Provide the [X, Y] coordinate of the cell's center where the given text is located.  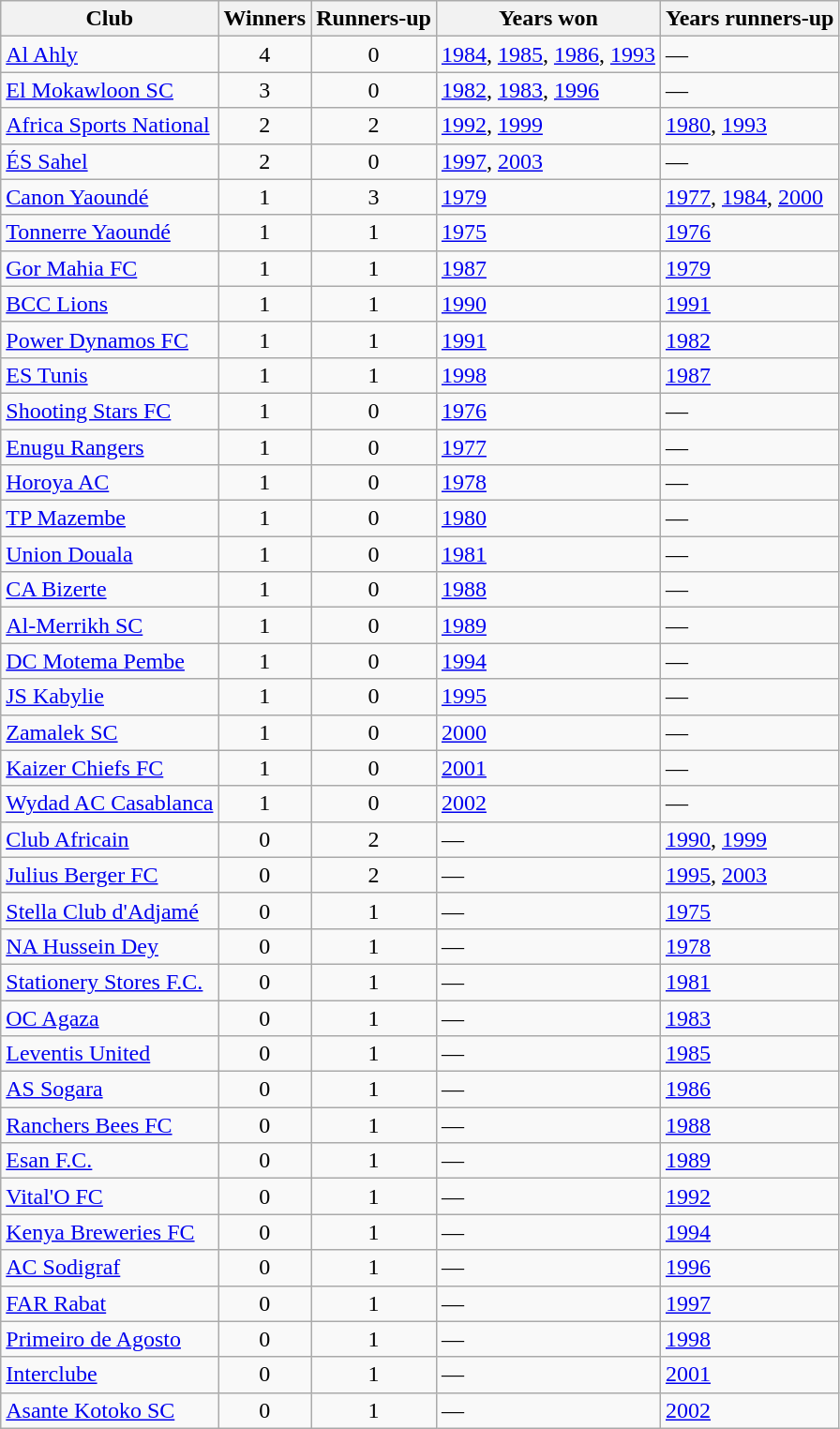
1980, 1993 [749, 126]
Years runners-up [749, 19]
JS Kabylie [110, 697]
1992 [749, 1196]
1977 [547, 447]
Horoya AC [110, 483]
Al Ahly [110, 54]
Club [110, 19]
Enugu Rangers [110, 447]
AC Sodigraf [110, 1268]
Esan F.C. [110, 1161]
Stella Club d'Adjamé [110, 910]
AS Sogara [110, 1090]
Zamalek SC [110, 732]
2000 [547, 732]
1983 [749, 1017]
TP Mazembe [110, 519]
Al-Merrikh SC [110, 625]
Kaizer Chiefs FC [110, 768]
Vital'O FC [110, 1196]
1986 [749, 1090]
1984, 1985, 1986, 1993 [547, 54]
ÉS Sahel [110, 161]
Club Africain [110, 839]
FAR Rabat [110, 1303]
Runners-up [374, 19]
Gor Mahia FC [110, 268]
BCC Lions [110, 304]
Canon Yaoundé [110, 197]
1995 [547, 697]
Wydad AC Casablanca [110, 804]
Interclube [110, 1375]
1977, 1984, 2000 [749, 197]
Shooting Stars FC [110, 411]
Africa Sports National [110, 126]
OC Agaza [110, 1017]
1997, 2003 [547, 161]
1982, 1983, 1996 [547, 90]
1996 [749, 1268]
1992, 1999 [547, 126]
Years won [547, 19]
NA Hussein Dey [110, 946]
Primeiro de Agosto [110, 1339]
Power Dynamos FC [110, 339]
Leventis United [110, 1054]
1990 [547, 304]
Ranchers Bees FC [110, 1125]
Winners [264, 19]
1990, 1999 [749, 839]
Julius Berger FC [110, 875]
1985 [749, 1054]
Tonnerre Yaoundé [110, 233]
Stationery Stores F.C. [110, 982]
1980 [547, 519]
CA Bizerte [110, 590]
ES Tunis [110, 375]
El Mokawloon SC [110, 90]
DC Motema Pembe [110, 661]
Union Douala [110, 554]
Kenya Breweries FC [110, 1232]
1982 [749, 339]
4 [264, 54]
1997 [749, 1303]
Asante Kotoko SC [110, 1410]
1995, 2003 [749, 875]
